Provide the [x, y] coordinate of the cell's center where the given text is located.  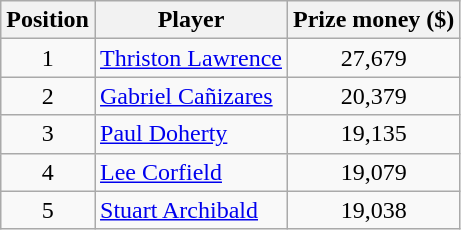
4 [48, 172]
27,679 [373, 58]
19,079 [373, 172]
Gabriel Cañizares [190, 96]
2 [48, 96]
Stuart Archibald [190, 210]
19,135 [373, 134]
Lee Corfield [190, 172]
Thriston Lawrence [190, 58]
3 [48, 134]
Position [48, 20]
19,038 [373, 210]
1 [48, 58]
Prize money ($) [373, 20]
Player [190, 20]
5 [48, 210]
Paul Doherty [190, 134]
20,379 [373, 96]
